Extract the [x, y] coordinate from the center of the cell holding the provided text.  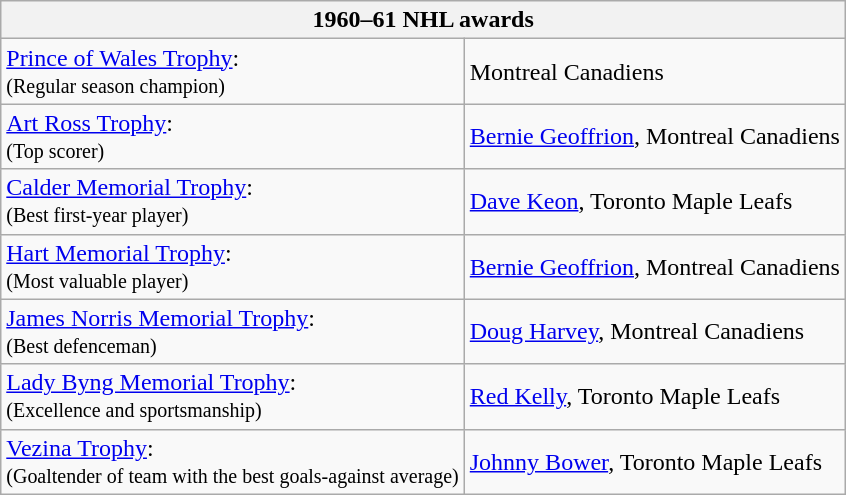
Dave Keon, Toronto Maple Leafs [654, 202]
Art Ross Trophy:(Top scorer) [233, 136]
Calder Memorial Trophy:(Best first-year player) [233, 202]
Prince of Wales Trophy:(Regular season champion) [233, 72]
Vezina Trophy:(Goaltender of team with the best goals-against average) [233, 462]
Doug Harvey, Montreal Canadiens [654, 332]
Hart Memorial Trophy:(Most valuable player) [233, 266]
Montreal Canadiens [654, 72]
Lady Byng Memorial Trophy:(Excellence and sportsmanship) [233, 396]
1960–61 NHL awards [424, 20]
Johnny Bower, Toronto Maple Leafs [654, 462]
Red Kelly, Toronto Maple Leafs [654, 396]
James Norris Memorial Trophy:(Best defenceman) [233, 332]
